Return [x, y] of the center of cell containing provided text 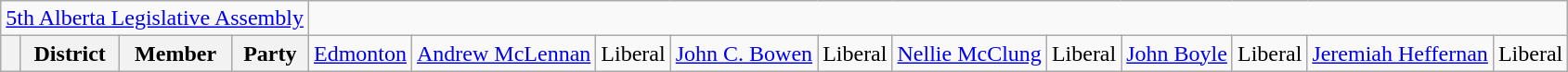
John Boyle [1177, 54]
Jeremiah Heffernan [1400, 54]
Member [175, 54]
5th Alberta Legislative Assembly [155, 18]
District [69, 54]
Edmonton [360, 54]
Nellie McClung [969, 54]
John C. Bowen [744, 54]
Party [269, 54]
Andrew McLennan [504, 54]
